Find where the given text appears and provide that cell's center as (x, y) coordinate. 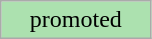
promoted (76, 20)
